Determine the [x, y] coordinate at the center of the cell enclosing the given text.  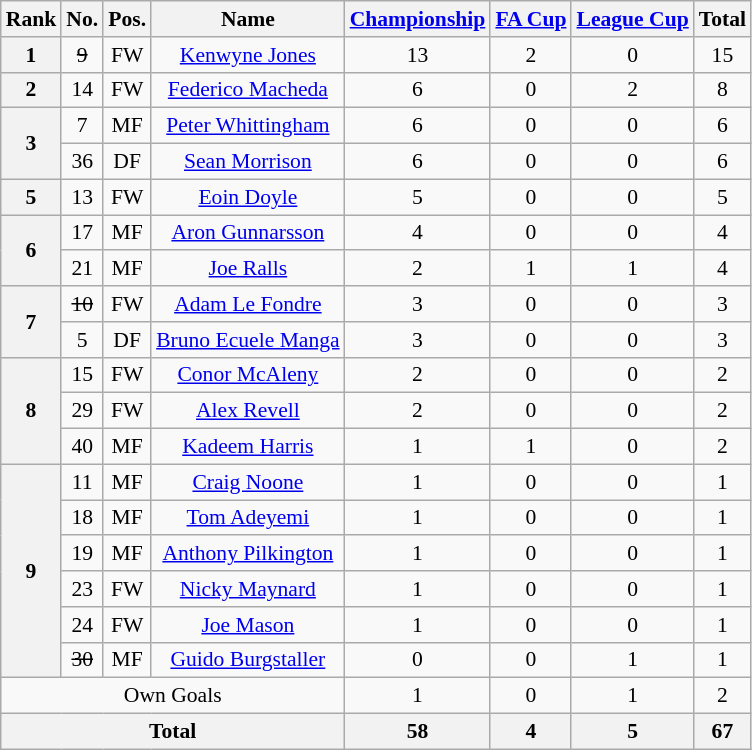
Federico Macheda [248, 90]
30 [82, 660]
58 [418, 732]
FA Cup [530, 19]
23 [82, 589]
Aron Gunnarsson [248, 233]
Name [248, 19]
11 [82, 482]
Alex Revell [248, 411]
Nicky Maynard [248, 589]
24 [82, 625]
Joe Mason [248, 625]
Anthony Pilkington [248, 554]
Bruno Ecuele Manga [248, 340]
Pos. [127, 19]
Kadeem Harris [248, 447]
Championship [418, 19]
14 [82, 90]
Eoin Doyle [248, 197]
Kenwyne Jones [248, 55]
Rank [32, 19]
Guido Burgstaller [248, 660]
Joe Ralls [248, 269]
League Cup [632, 19]
18 [82, 518]
10 [82, 304]
19 [82, 554]
67 [722, 732]
Sean Morrison [248, 162]
29 [82, 411]
Tom Adeyemi [248, 518]
17 [82, 233]
Craig Noone [248, 482]
No. [82, 19]
Conor McAleny [248, 375]
40 [82, 447]
Adam Le Fondre [248, 304]
36 [82, 162]
21 [82, 269]
Peter Whittingham [248, 126]
Own Goals [173, 696]
